Scan for the cell matching the given text and deliver its [x, y] coordinate at center. 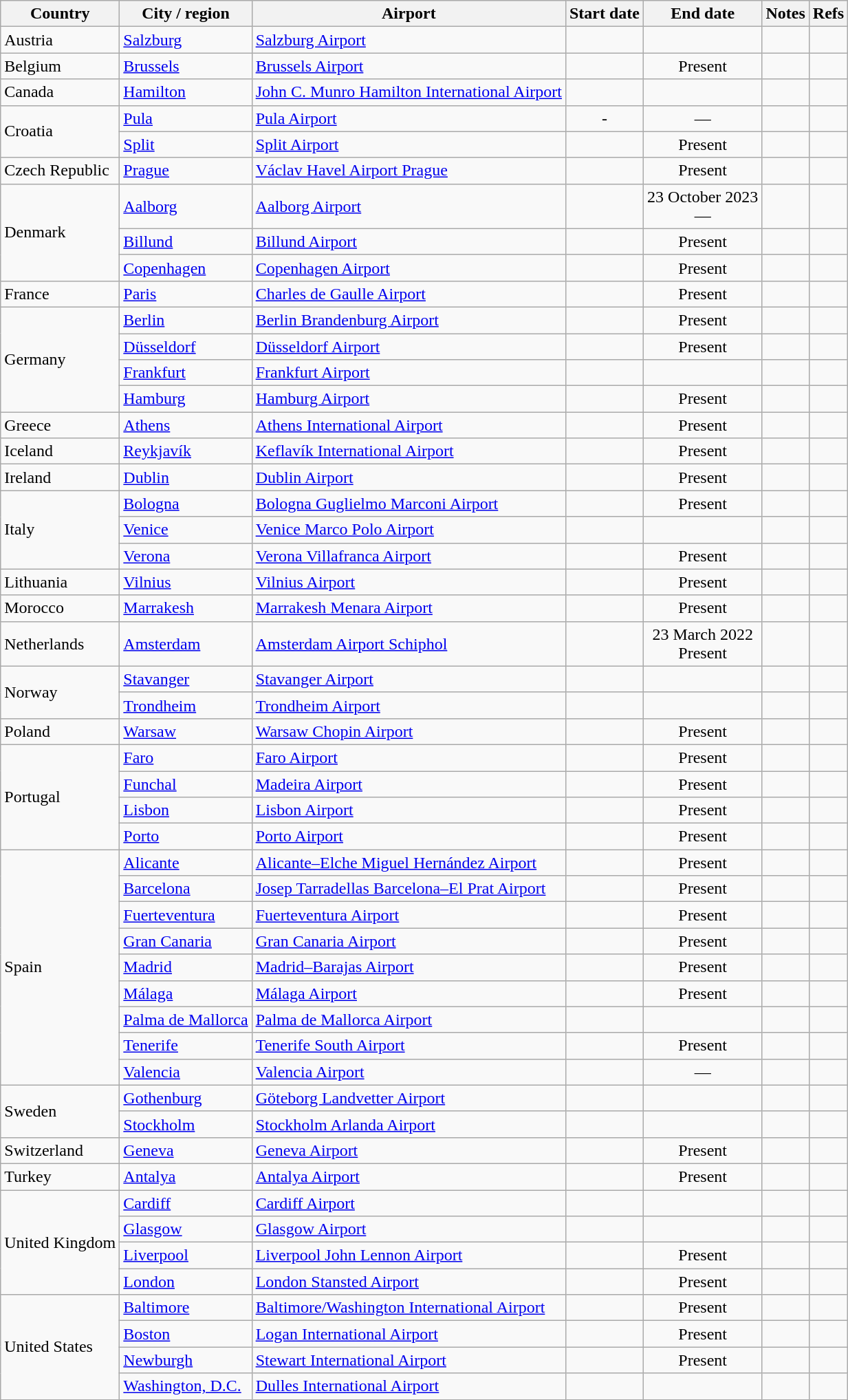
Funchal [186, 784]
Madeira Airport [409, 784]
End date [703, 14]
Gran Canaria Airport [409, 941]
Faro Airport [409, 757]
Logan International Airport [409, 1334]
Canada [61, 92]
Baltimore/Washington International Airport [409, 1308]
Austria [61, 40]
Refs [828, 14]
Josep Tarradellas Barcelona–El Prat Airport [409, 889]
Pula Airport [409, 118]
Sweden [61, 1111]
Geneva Airport [409, 1150]
Charles de Gaulle Airport [409, 294]
Palma de Mallorca Airport [409, 1020]
France [61, 294]
Alicante–Elche Miguel Hernández Airport [409, 863]
Dulles International Airport [409, 1386]
Germany [61, 359]
Düsseldorf [186, 346]
United Kingdom [61, 1242]
Italy [61, 530]
Baltimore [186, 1308]
Dublin [186, 477]
Hamburg [186, 399]
Alicante [186, 863]
Copenhagen [186, 268]
Vilnius [186, 582]
Brussels Airport [409, 66]
Aalborg Airport [409, 206]
23 March 2022Present [703, 644]
Frankfurt [186, 373]
Geneva [186, 1150]
Country [61, 14]
Denmark [61, 233]
Switzerland [61, 1150]
Copenhagen Airport [409, 268]
Billund [186, 241]
Greece [61, 425]
Antalya [186, 1176]
Berlin Brandenburg Airport [409, 320]
Düsseldorf Airport [409, 346]
Lisbon [186, 810]
London Stansted Airport [409, 1282]
Paris [186, 294]
Fuerteventura [186, 915]
Keflavík International Airport [409, 451]
Gran Canaria [186, 941]
- [604, 118]
Salzburg Airport [409, 40]
Lithuania [61, 582]
Venice [186, 530]
Palma de Mallorca [186, 1020]
Glasgow Airport [409, 1229]
Cardiff Airport [409, 1203]
Billund Airport [409, 241]
Gothenburg [186, 1098]
United States [61, 1347]
Verona [186, 556]
Reykjavík [186, 451]
Start date [604, 14]
Valencia Airport [409, 1072]
Fuerteventura Airport [409, 915]
Dublin Airport [409, 477]
Porto Airport [409, 837]
Washington, D.C. [186, 1386]
Stockholm Arlanda Airport [409, 1124]
Göteborg Landvetter Airport [409, 1098]
Václav Havel Airport Prague [409, 171]
Málaga Airport [409, 993]
Amsterdam Airport Schiphol [409, 644]
Frankfurt Airport [409, 373]
Notes [785, 14]
23 October 2023— [703, 206]
Stavanger [186, 679]
Turkey [61, 1176]
Pula [186, 118]
Lisbon Airport [409, 810]
Stewart International Airport [409, 1360]
Boston [186, 1334]
Berlin [186, 320]
Iceland [61, 451]
Poland [61, 731]
Faro [186, 757]
Prague [186, 171]
Salzburg [186, 40]
Porto [186, 837]
Liverpool [186, 1256]
Aalborg [186, 206]
Brussels [186, 66]
Valencia [186, 1072]
Marrakesh [186, 608]
Marrakesh Menara Airport [409, 608]
Verona Villafranca Airport [409, 556]
Netherlands [61, 644]
Athens International Airport [409, 425]
Warsaw [186, 731]
Madrid–Barajas Airport [409, 967]
Hamburg Airport [409, 399]
John C. Munro Hamilton International Airport [409, 92]
Trondheim Airport [409, 705]
Tenerife South Airport [409, 1046]
Liverpool John Lennon Airport [409, 1256]
Tenerife [186, 1046]
Morocco [61, 608]
Czech Republic [61, 171]
Bologna [186, 504]
Split [186, 144]
Ireland [61, 477]
Madrid [186, 967]
Airport [409, 14]
Antalya Airport [409, 1176]
Stavanger Airport [409, 679]
Spain [61, 967]
Split Airport [409, 144]
Portugal [61, 797]
Amsterdam [186, 644]
City / region [186, 14]
Barcelona [186, 889]
London [186, 1282]
Belgium [61, 66]
Málaga [186, 993]
Bologna Guglielmo Marconi Airport [409, 504]
Athens [186, 425]
Cardiff [186, 1203]
Hamilton [186, 92]
Stockholm [186, 1124]
Trondheim [186, 705]
Croatia [61, 131]
Glasgow [186, 1229]
Venice Marco Polo Airport [409, 530]
Norway [61, 692]
Vilnius Airport [409, 582]
Warsaw Chopin Airport [409, 731]
Newburgh [186, 1360]
